Locate the cell with the specified text and output its [x, y] center coordinate. 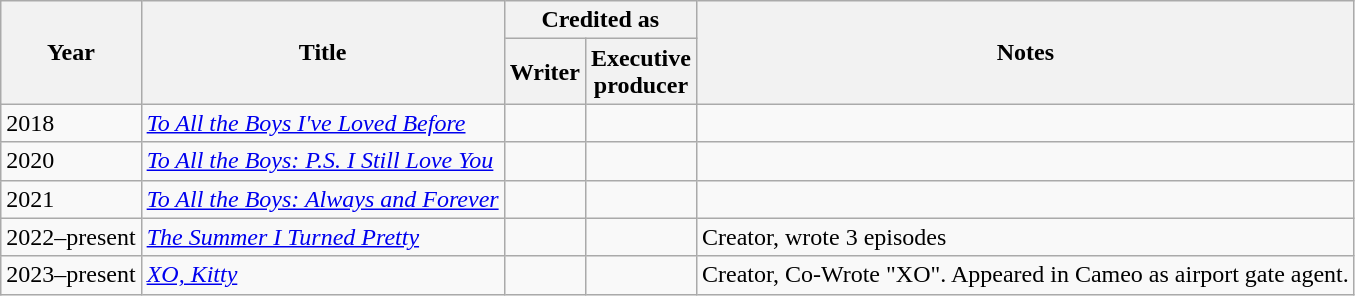
Year [71, 52]
XO, Kitty [322, 275]
2021 [71, 199]
To All the Boys: P.S. I Still Love You [322, 161]
Credited as [600, 20]
To All the Boys I've Loved Before [322, 123]
Notes [1025, 52]
2022–present [71, 237]
Creator, wrote 3 episodes [1025, 237]
2023–present [71, 275]
Writer [544, 72]
2020 [71, 161]
Title [322, 52]
The Summer I Turned Pretty [322, 237]
Executiveproducer [640, 72]
Creator, Co-Wrote "XO". Appeared in Cameo as airport gate agent. [1025, 275]
To All the Boys: Always and Forever [322, 199]
2018 [71, 123]
